Extract the (X, Y) coordinate from the center of the cell holding the provided text.  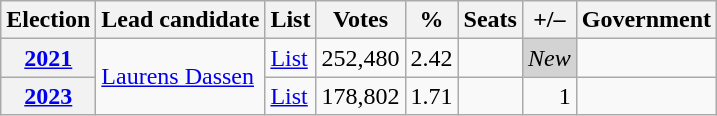
Government (646, 20)
178,802 (360, 96)
Laurens Dassen (180, 77)
Votes (360, 20)
% (432, 20)
1.71 (432, 96)
1 (549, 96)
252,480 (360, 58)
Lead candidate (180, 20)
New (549, 58)
+/– (549, 20)
Seats (490, 20)
2.42 (432, 58)
2023 (48, 96)
2021 (48, 58)
Election (48, 20)
